Search for the cell housing the specified text and yield its (x, y) center coordinate. 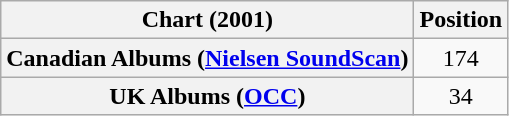
UK Albums (OCC) (208, 96)
Position (461, 20)
174 (461, 58)
34 (461, 96)
Canadian Albums (Nielsen SoundScan) (208, 58)
Chart (2001) (208, 20)
